Determine the [X, Y] coordinate at the center of the cell enclosing the given text.  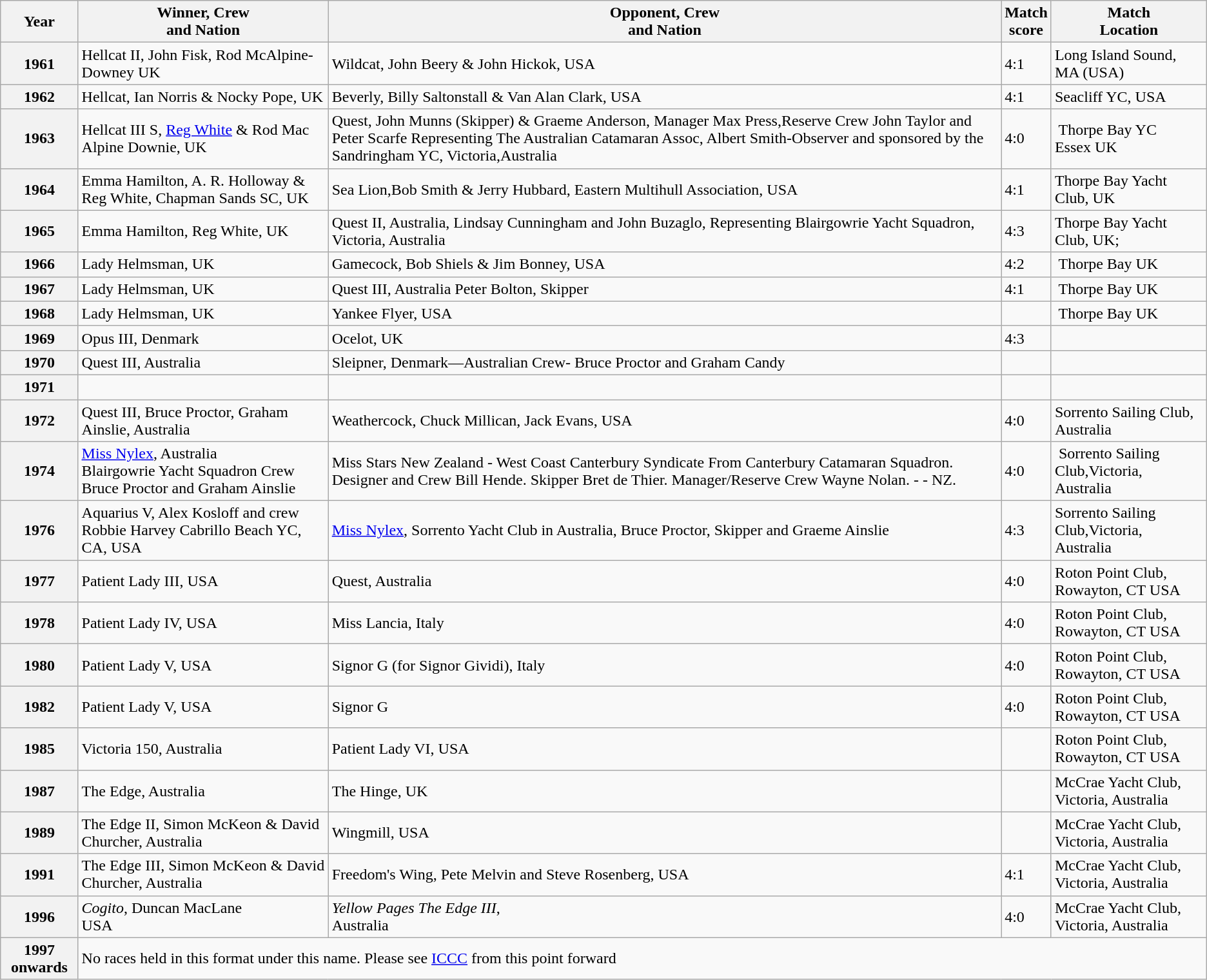
Matchscore [1026, 22]
Emma Hamilton, Reg White, UK [203, 231]
Thorpe Bay Yacht Club, UK; [1128, 231]
The Edge III, Simon McKeon & David Churcher, Australia [203, 874]
Yankee Flyer, USA [664, 313]
Sleipner, Denmark—Australian Crew- Bruce Proctor and Graham Candy [664, 362]
Quest II, Australia, Lindsay Cunningham and John Buzaglo, Representing Blairgowrie Yacht Squadron, Victoria, Australia [664, 231]
1982 [39, 707]
Patient Lady III, USA [203, 582]
Seacliff YC, USA [1128, 97]
Signor G [664, 707]
1996 [39, 917]
Miss Nylex, Sorrento Yacht Club in Australia, Bruce Proctor, Skipper and Graeme Ainslie [664, 531]
Sorrento Sailing Club, Australia [1128, 420]
Hellcat II, John Fisk, Rod McAlpine-Downey UK [203, 63]
Quest III, Bruce Proctor, Graham Ainslie, Australia [203, 420]
MatchLocation [1128, 22]
Patient Lady VI, USA [664, 749]
Yellow Pages The Edge III, Australia [664, 917]
1974 [39, 471]
1961 [39, 63]
Freedom's Wing, Pete Melvin and Steve Rosenberg, USA [664, 874]
4:2 [1026, 264]
The Hinge, UK [664, 790]
Year [39, 22]
The Edge II, Simon McKeon & David Churcher, Australia [203, 833]
Aquarius V, Alex Kosloff and crew Robbie Harvey Cabrillo Beach YC, CA, USA [203, 531]
Thorpe Bay Yacht Club, UK [1128, 190]
1972 [39, 420]
1962 [39, 97]
Ocelot, UK [664, 338]
1987 [39, 790]
1965 [39, 231]
1967 [39, 289]
1969 [39, 338]
Hellcat III S, Reg White & Rod Mac Alpine Downie, UK [203, 139]
1968 [39, 313]
Wingmill, USA [664, 833]
The Edge, Australia [203, 790]
Wildcat, John Beery & John Hickok, USA [664, 63]
1980 [39, 665]
Emma Hamilton, A. R. Holloway & Reg White, Chapman Sands SC, UK [203, 190]
Hellcat, Ian Norris & Nocky Pope, UK [203, 97]
Long Island Sound, MA (USA) [1128, 63]
1963 [39, 139]
1985 [39, 749]
Cogito, Duncan MacLaneUSA [203, 917]
Patient Lady IV, USA [203, 623]
1964 [39, 190]
Beverly, Billy Saltonstall & Van Alan Clark, USA [664, 97]
1970 [39, 362]
Victoria 150, Australia [203, 749]
1971 [39, 387]
Gamecock, Bob Shiels & Jim Bonney, USA [664, 264]
Miss Nylex, AustraliaBlairgowrie Yacht Squadron Crew Bruce Proctor and Graham Ainslie [203, 471]
Weathercock, Chuck Millican, Jack Evans, USA [664, 420]
1989 [39, 833]
1978 [39, 623]
Opus III, Denmark [203, 338]
1997 onwards [39, 958]
1976 [39, 531]
1991 [39, 874]
Signor G (for Signor Gividi), Italy [664, 665]
1977 [39, 582]
No races held in this format under this name. Please see ICCC from this point forward [642, 958]
1966 [39, 264]
Opponent, Crew and Nation [664, 22]
Quest III, Australia Peter Bolton, Skipper [664, 289]
Quest, Australia [664, 582]
Thorpe Bay YCEssex UK [1128, 139]
Quest III, Australia [203, 362]
Miss Lancia, Italy [664, 623]
Winner, Crewand Nation [203, 22]
Sea Lion,Bob Smith & Jerry Hubbard, Eastern Multihull Association, USA [664, 190]
